Extract the [x, y] coordinate from the center of the cell holding the provided text.  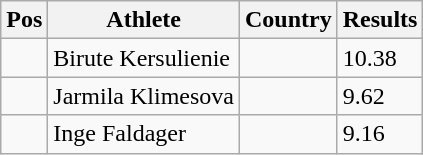
Results [380, 20]
9.62 [380, 96]
Country [289, 20]
Birute Kersulienie [144, 58]
Jarmila Klimesova [144, 96]
Athlete [144, 20]
Inge Faldager [144, 134]
Pos [24, 20]
9.16 [380, 134]
10.38 [380, 58]
